Capture the cell that displays the provided text and extract its (x, y) central coordinate. 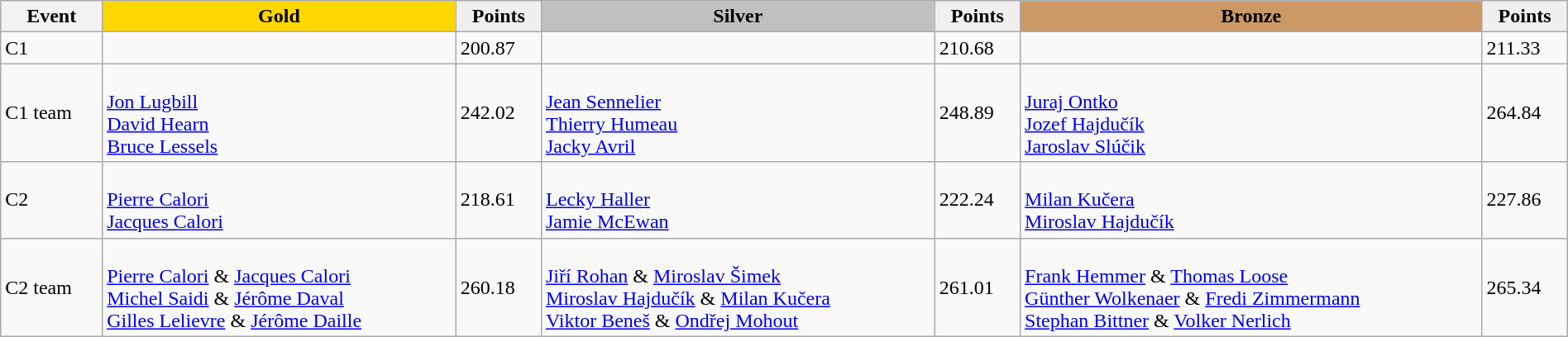
260.18 (498, 287)
200.87 (498, 48)
Jiří Rohan & Miroslav ŠimekMiroslav Hajdučík & Milan KučeraViktor Beneš & Ondřej Mohout (738, 287)
Lecky HallerJamie McEwan (738, 200)
Jon LugbillDavid HearnBruce Lessels (280, 112)
Juraj OntkoJozef HajdučíkJaroslav Slúčik (1251, 112)
261.01 (978, 287)
211.33 (1525, 48)
218.61 (498, 200)
Pierre Calori & Jacques CaloriMichel Saidi & Jérôme DavalGilles Lelievre & Jérôme Daille (280, 287)
Silver (738, 17)
Pierre CaloriJacques Calori (280, 200)
248.89 (978, 112)
210.68 (978, 48)
227.86 (1525, 200)
265.34 (1525, 287)
Frank Hemmer & Thomas LooseGünther Wolkenaer & Fredi ZimmermannStephan Bittner & Volker Nerlich (1251, 287)
Jean SennelierThierry HumeauJacky Avril (738, 112)
Milan KučeraMiroslav Hajdučík (1251, 200)
C1 team (51, 112)
242.02 (498, 112)
Event (51, 17)
264.84 (1525, 112)
C2 (51, 200)
Gold (280, 17)
Bronze (1251, 17)
C1 (51, 48)
222.24 (978, 200)
C2 team (51, 287)
